Determine the [x, y] coordinate at the center of the cell enclosing the given text.  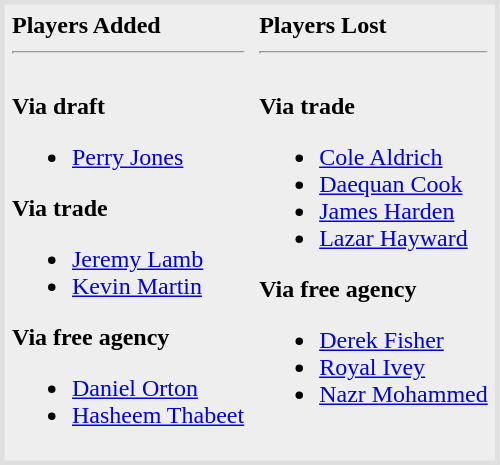
Players Lost Via tradeCole AldrichDaequan CookJames HardenLazar HaywardVia free agencyDerek FisherRoyal IveyNazr Mohammed [375, 232]
Players Added Via draftPerry JonesVia tradeJeremy LambKevin MartinVia free agencyDaniel OrtonHasheem Thabeet [126, 232]
